Return the (x, y) coordinate for the center point of the cell that contains the specified text.  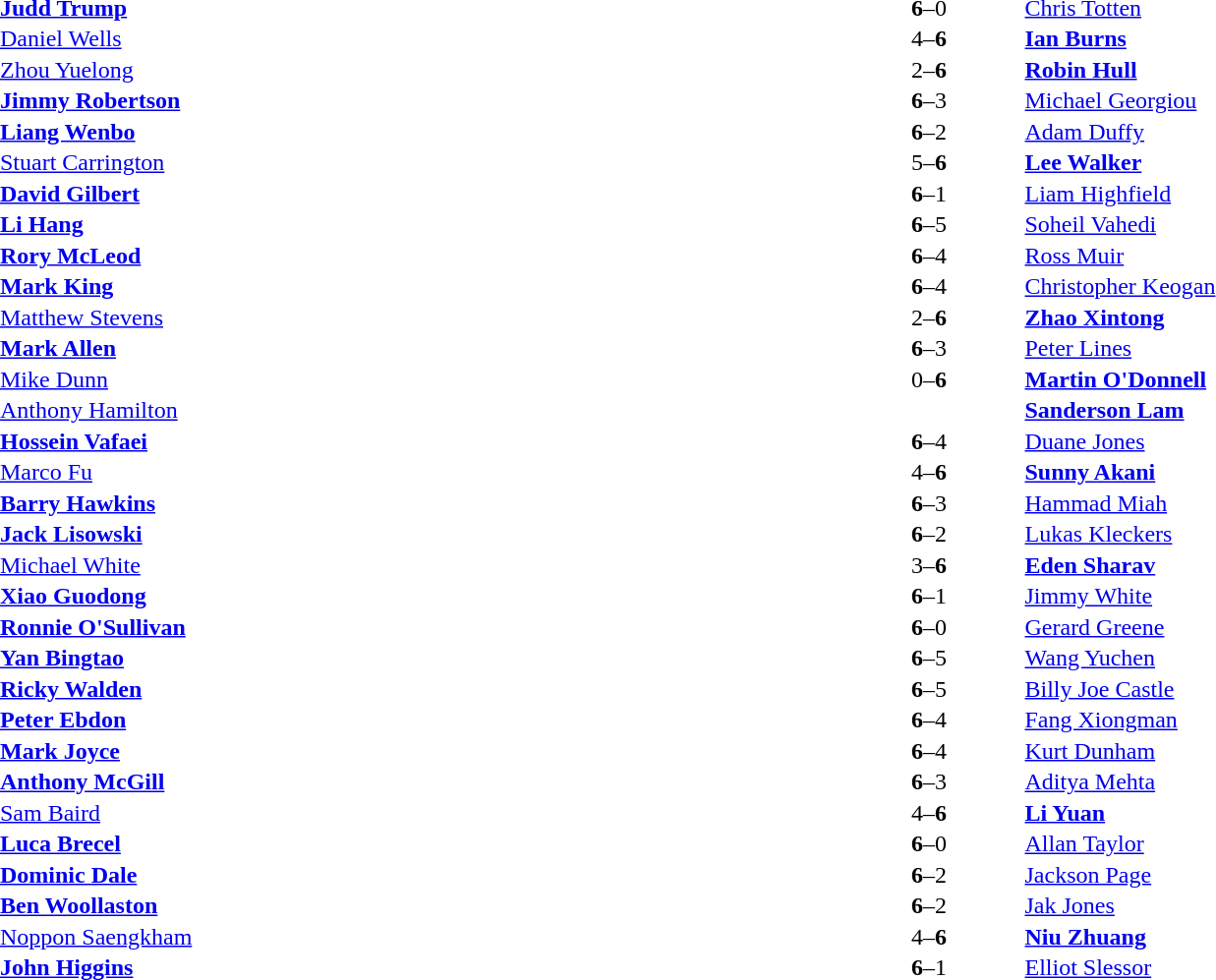
5–6 (928, 162)
0–6 (928, 379)
3–6 (928, 565)
